From the cell containing the given text, extract its center point as (X, Y) coordinate. 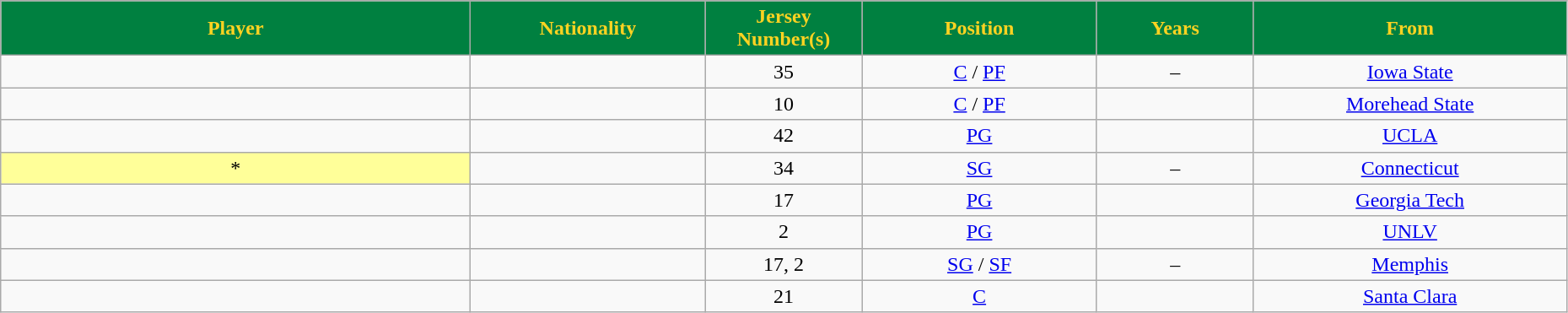
10 (784, 104)
Nationality (588, 29)
34 (784, 168)
35 (784, 72)
Position (979, 29)
17 (784, 200)
C (979, 296)
SG (979, 168)
21 (784, 296)
Georgia Tech (1410, 200)
42 (784, 136)
Iowa State (1410, 72)
From (1410, 29)
Connecticut (1410, 168)
Jersey Number(s) (784, 29)
Morehead State (1410, 104)
UNLV (1410, 232)
Santa Clara (1410, 296)
Player (236, 29)
SG / SF (979, 264)
2 (784, 232)
17, 2 (784, 264)
* (236, 168)
Years (1175, 29)
UCLA (1410, 136)
Memphis (1410, 264)
